Return [x, y] of the center of cell containing provided text 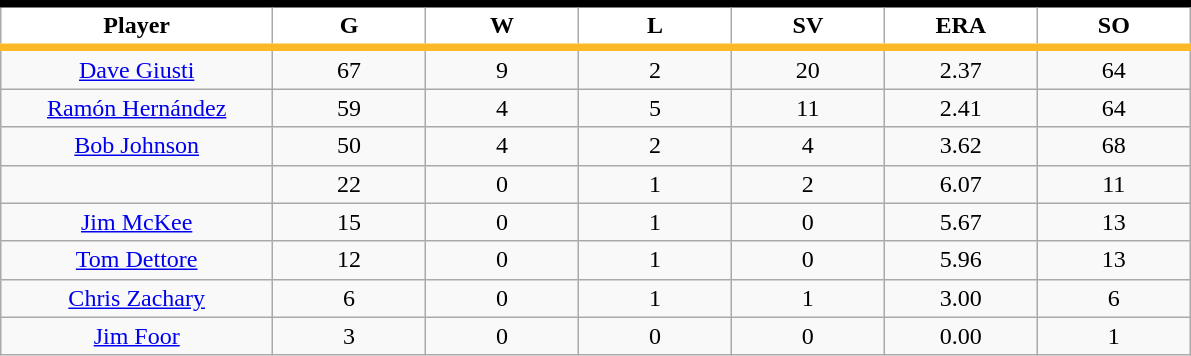
12 [350, 260]
ERA [960, 26]
W [502, 26]
0.00 [960, 336]
50 [350, 146]
Jim Foor [137, 336]
G [350, 26]
3.00 [960, 298]
9 [502, 68]
15 [350, 222]
Tom Dettore [137, 260]
2.37 [960, 68]
68 [1114, 146]
67 [350, 68]
SV [808, 26]
59 [350, 108]
Ramón Hernández [137, 108]
5 [654, 108]
6.07 [960, 184]
L [654, 26]
5.96 [960, 260]
22 [350, 184]
3 [350, 336]
Chris Zachary [137, 298]
Jim McKee [137, 222]
5.67 [960, 222]
3.62 [960, 146]
Dave Giusti [137, 68]
SO [1114, 26]
2.41 [960, 108]
Player [137, 26]
Bob Johnson [137, 146]
20 [808, 68]
